For the text-containing cell, return its midpoint in (X, Y) coordinate format. 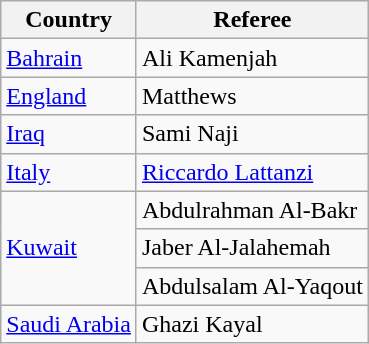
Ali Kamenjah (252, 58)
Ghazi Kayal (252, 324)
Sami Naji (252, 134)
Abdulrahman Al-Bakr (252, 210)
Iraq (69, 134)
Kuwait (69, 248)
Italy (69, 172)
Matthews (252, 96)
Jaber Al-Jalahemah (252, 248)
Bahrain (69, 58)
Riccardo Lattanzi (252, 172)
Country (69, 20)
Abdulsalam Al-Yaqout (252, 286)
Referee (252, 20)
England (69, 96)
Saudi Arabia (69, 324)
